Find where the given text appears and provide that cell's center as (x, y) coordinate. 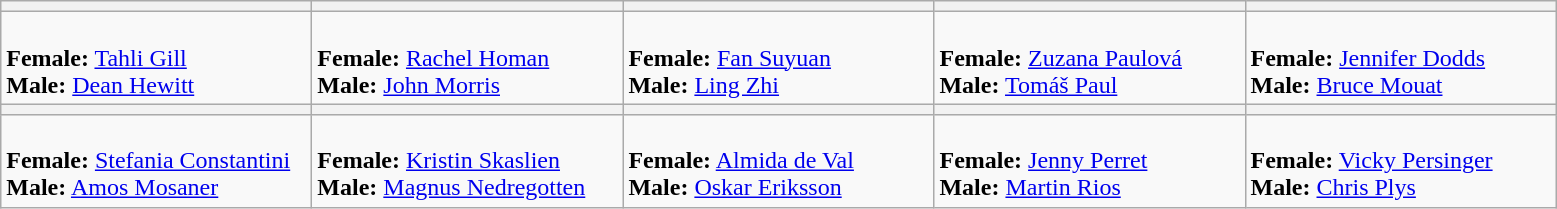
Female: Almida de Val Male: Oskar Eriksson (778, 161)
Female: Rachel Homan Male: John Morris (468, 58)
Female: Vicky Persinger Male: Chris Plys (1400, 161)
Female: Jennifer Dodds Male: Bruce Mouat (1400, 58)
Female: Zuzana Paulová Male: Tomáš Paul (1090, 58)
Female: Kristin Skaslien Male: Magnus Nedregotten (468, 161)
Female: Jenny Perret Male: Martin Rios (1090, 161)
Female: Tahli Gill Male: Dean Hewitt (156, 58)
Female: Fan Suyuan Male: Ling Zhi (778, 58)
Female: Stefania Constantini Male: Amos Mosaner (156, 161)
